Locate the cell with the specified text and output its (x, y) center coordinate. 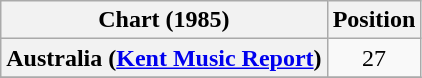
Chart (1985) (164, 20)
27 (374, 58)
Australia (Kent Music Report) (164, 58)
Position (374, 20)
